For the text-containing cell, return its midpoint in [x, y] coordinate format. 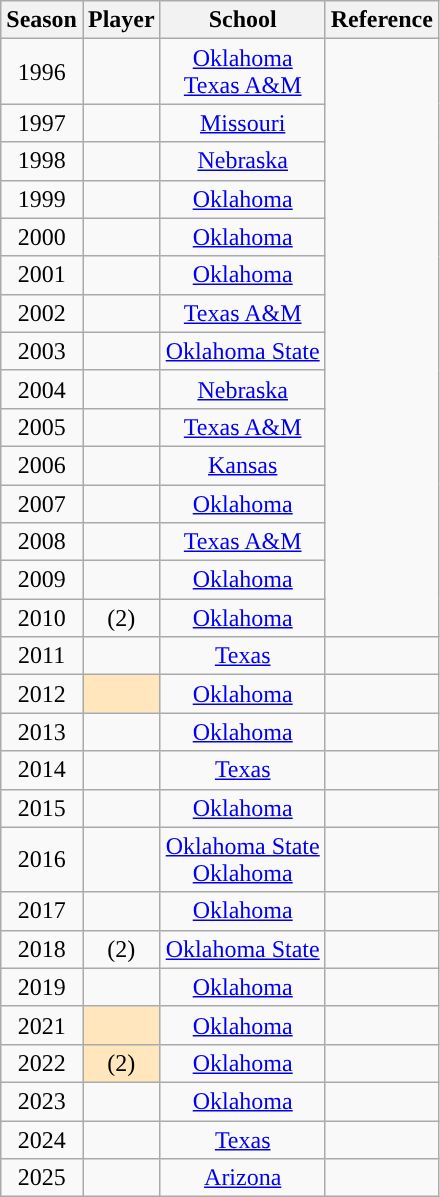
2012 [42, 694]
2005 [42, 427]
2024 [42, 1139]
1997 [42, 123]
2013 [42, 732]
2019 [42, 987]
1998 [42, 161]
Kansas [242, 465]
1996 [42, 72]
OklahomaTexas A&M [242, 72]
2009 [42, 580]
2014 [42, 770]
2003 [42, 351]
2022 [42, 1063]
1999 [42, 199]
2000 [42, 237]
2017 [42, 911]
2006 [42, 465]
Season [42, 20]
2016 [42, 860]
2023 [42, 1101]
2004 [42, 389]
Reference [382, 20]
Oklahoma StateOklahoma [242, 860]
School [242, 20]
Player [121, 20]
2018 [42, 949]
2025 [42, 1178]
2002 [42, 313]
2011 [42, 656]
2021 [42, 1025]
2007 [42, 503]
2015 [42, 808]
2001 [42, 275]
2008 [42, 542]
Missouri [242, 123]
Arizona [242, 1178]
2010 [42, 618]
